Output the [X, Y] coordinate of the center of the cell containing the given text.  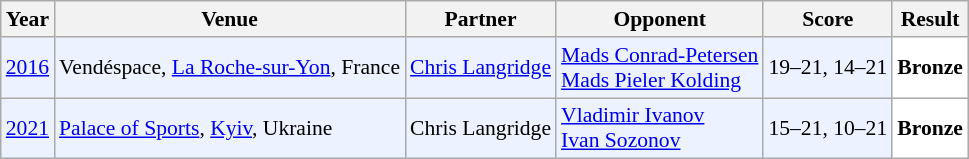
Score [828, 19]
19–21, 14–21 [828, 68]
Year [28, 19]
Vladimir Ivanov Ivan Sozonov [660, 128]
Partner [480, 19]
Vendéspace, La Roche-sur-Yon, France [230, 68]
2016 [28, 68]
Venue [230, 19]
Palace of Sports, Kyiv, Ukraine [230, 128]
2021 [28, 128]
Result [930, 19]
Opponent [660, 19]
15–21, 10–21 [828, 128]
Mads Conrad-Petersen Mads Pieler Kolding [660, 68]
